Search for the cell housing the specified text and yield its [X, Y] center coordinate. 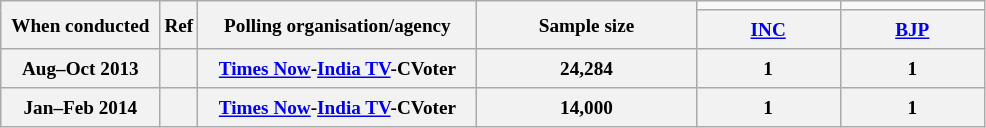
BJP [912, 30]
14,000 [586, 108]
Sample size [586, 25]
INC [768, 30]
24,284 [586, 68]
Aug–Oct 2013 [80, 68]
Ref [179, 25]
Jan–Feb 2014 [80, 108]
Polling organisation/agency [338, 25]
When conducted [80, 25]
